Detect which cell encompasses the target text, then output its [x, y] center coordinate. 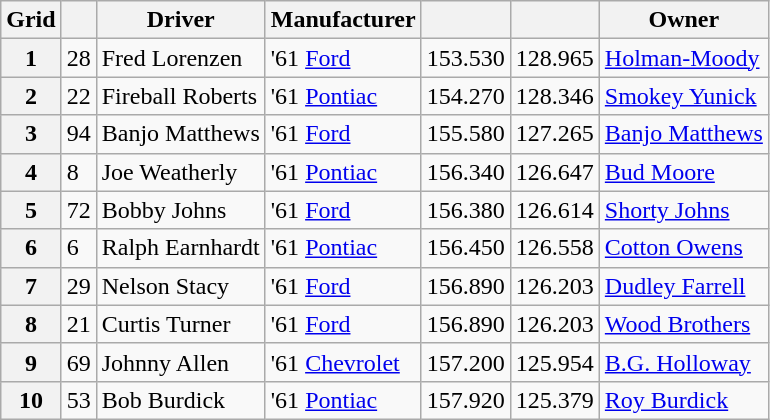
5 [31, 210]
3 [31, 134]
125.954 [554, 362]
155.580 [466, 134]
22 [78, 96]
21 [78, 324]
126.614 [554, 210]
126.647 [554, 172]
10 [31, 400]
'61 Chevrolet [343, 362]
Dudley Farrell [684, 286]
Fireball Roberts [180, 96]
128.346 [554, 96]
72 [78, 210]
Wood Brothers [684, 324]
Holman-Moody [684, 58]
B.G. Holloway [684, 362]
Curtis Turner [180, 324]
Bob Burdick [180, 400]
Bud Moore [684, 172]
126.558 [554, 248]
1 [31, 58]
53 [78, 400]
Nelson Stacy [180, 286]
Owner [684, 20]
128.965 [554, 58]
157.920 [466, 400]
Bobby Johns [180, 210]
29 [78, 286]
125.379 [554, 400]
Fred Lorenzen [180, 58]
Cotton Owens [684, 248]
153.530 [466, 58]
Driver [180, 20]
Grid [31, 20]
Joe Weatherly [180, 172]
69 [78, 362]
Roy Burdick [684, 400]
156.380 [466, 210]
9 [31, 362]
156.340 [466, 172]
94 [78, 134]
28 [78, 58]
154.270 [466, 96]
Smokey Yunick [684, 96]
Manufacturer [343, 20]
156.450 [466, 248]
4 [31, 172]
Ralph Earnhardt [180, 248]
Johnny Allen [180, 362]
157.200 [466, 362]
2 [31, 96]
7 [31, 286]
Shorty Johns [684, 210]
127.265 [554, 134]
